Scan for the cell matching the given text and deliver its (X, Y) coordinate at center. 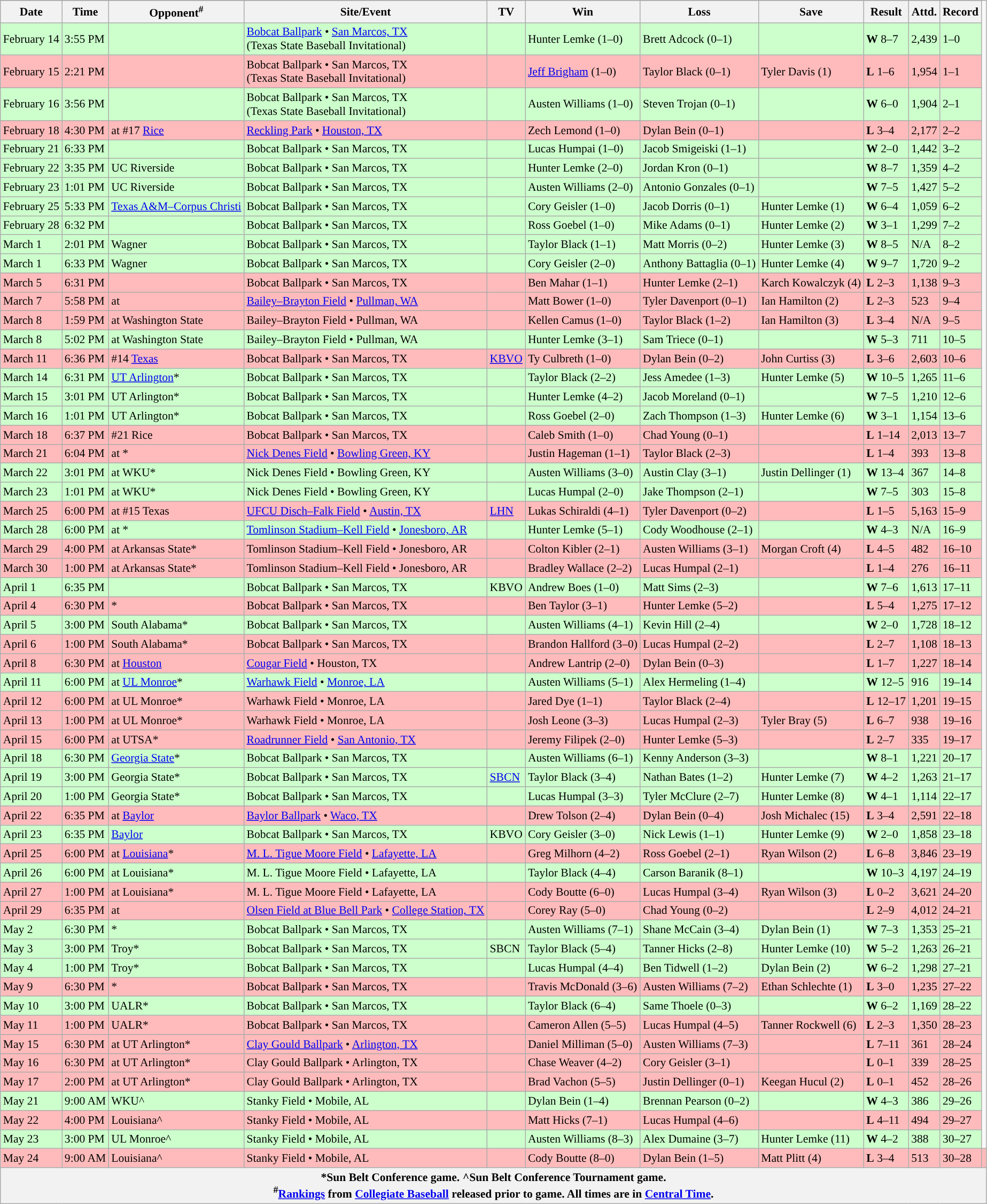
2:00 PM (86, 1082)
Austen Williams (2–0) (582, 188)
March 18 (31, 435)
Lucas Humpal (2–3) (699, 720)
24–20 (961, 892)
10–5 (961, 340)
Same Thoele (0–3) (699, 1006)
Date (31, 12)
1,613 (924, 587)
22–17 (961, 797)
17–11 (961, 587)
Matt Sims (2–3) (699, 587)
28–26 (961, 1082)
1–1 (961, 72)
at #17 Rice (176, 130)
Ross Goebel (1–0) (582, 226)
1,169 (924, 1006)
6:32 PM (86, 226)
May 15 (31, 1044)
Dylan Bein (0–1) (699, 130)
1,728 (924, 625)
Time (86, 12)
Matt Hicks (7–1) (582, 1120)
13–6 (961, 416)
at #15 Texas (176, 511)
Cory Geisler (3–1) (699, 1063)
17–12 (961, 606)
Nick Lewis (1–1) (699, 835)
Shane McCain (3–4) (699, 930)
L 6–7 (886, 720)
April 27 (31, 892)
5,163 (924, 511)
Kevin Hill (2–4) (699, 625)
April 25 (31, 854)
1,350 (924, 1025)
Andrew Boes (1–0) (582, 587)
3:35 PM (86, 168)
Hunter Lemke (5) (811, 378)
6:37 PM (86, 435)
John Curtiss (3) (811, 359)
February 18 (31, 130)
27–21 (961, 968)
Mike Adams (0–1) (699, 226)
Site/Event (366, 12)
1,235 (924, 987)
Lucas Humpal (2–1) (699, 568)
L 4–5 (886, 549)
Ross Goebel (2–1) (699, 854)
April 8 (31, 663)
Caleb Smith (1–0) (582, 435)
March 14 (31, 378)
May 2 (31, 930)
30–28 (961, 1159)
28–24 (961, 1044)
Matt Morris (0–2) (699, 245)
Ethan Schlechte (1) (811, 987)
28–23 (961, 1025)
Taylor Black (5–4) (582, 949)
L 4–11 (886, 1120)
Ty Culbreth (1–0) (582, 359)
1,059 (924, 206)
15–8 (961, 492)
Ryan Wilson (3) (811, 892)
Hunter Lemke (11) (811, 1139)
Cory Geisler (2–0) (582, 263)
Chad Young (0–1) (699, 435)
Brad Vachon (5–5) (582, 1082)
Cory Geisler (3–0) (582, 835)
1,210 (924, 397)
Hunter Lemke (1) (811, 206)
W 13–4 (886, 473)
May 21 (31, 1101)
L 6–8 (886, 854)
1,275 (924, 606)
Hunter Lemke (5–2) (699, 606)
March 15 (31, 397)
1,427 (924, 188)
L 12–17 (886, 702)
Zach Thompson (1–3) (699, 416)
1,858 (924, 835)
Greg Milhorn (4–2) (582, 854)
1,265 (924, 378)
Taylor Black (2–2) (582, 378)
May 16 (31, 1063)
March 30 (31, 568)
1,108 (924, 644)
Brett Adcock (0–1) (699, 38)
Taylor Black (4–4) (582, 873)
Ben Tidwell (1–2) (699, 968)
26–21 (961, 949)
10–6 (961, 359)
16–11 (961, 568)
Opponent# (176, 12)
Colton Kibler (2–1) (582, 549)
Reckling Park • Houston, TX (366, 130)
5:33 PM (86, 206)
March 11 (31, 359)
Austen Williams (6–1) (582, 758)
Dylan Bein (0–4) (699, 815)
1–0 (961, 38)
1,138 (924, 283)
May 11 (31, 1025)
May 23 (31, 1139)
Dylan Bein (0–3) (699, 663)
March 5 (31, 283)
18–13 (961, 644)
W 8–5 (886, 245)
Daniel Milliman (5–0) (582, 1044)
February 21 (31, 149)
April 26 (31, 873)
3,846 (924, 854)
Taylor Black (1–1) (582, 245)
Nathan Bates (1–2) (699, 778)
L 2–9 (886, 911)
W 8–1 (886, 758)
Cody Boutte (6–0) (582, 892)
Win (582, 12)
9–5 (961, 321)
452 (924, 1082)
Drew Tolson (2–4) (582, 815)
27–22 (961, 987)
513 (924, 1159)
March 28 (31, 530)
Zech Lemond (1–0) (582, 130)
19–14 (961, 682)
339 (924, 1063)
16–9 (961, 530)
8–2 (961, 245)
W 10–5 (886, 378)
3,621 (924, 892)
16–10 (961, 549)
711 (924, 340)
5–2 (961, 188)
Matt Plitt (4) (811, 1159)
at Baylor (176, 815)
4:30 PM (86, 130)
Brandon Hallford (3–0) (582, 644)
March 23 (31, 492)
February 23 (31, 188)
18–14 (961, 663)
335 (924, 740)
March 16 (31, 416)
April 29 (31, 911)
Cody Boutte (8–0) (582, 1159)
Austen Williams (3–1) (699, 549)
Hunter Lemke (5–3) (699, 740)
W 7–3 (886, 930)
25–21 (961, 930)
Chad Young (0–2) (699, 911)
Alex Dumaine (3–7) (699, 1139)
Hunter Lemke (4) (811, 263)
Corey Ray (5–0) (582, 911)
Taylor Black (3–4) (582, 778)
May 22 (31, 1120)
May 3 (31, 949)
3:56 PM (86, 105)
Ian Hamilton (3) (811, 321)
Ross Goebel (2–0) (582, 416)
Ryan Wilson (2) (811, 854)
February 14 (31, 38)
W 7–6 (886, 587)
1,904 (924, 105)
15–9 (961, 511)
May 4 (31, 968)
Kenny Anderson (3–3) (699, 758)
Loss (699, 12)
916 (924, 682)
L 5–4 (886, 606)
2–2 (961, 130)
Taylor Black (2–4) (699, 702)
2,591 (924, 815)
361 (924, 1044)
6:04 PM (86, 454)
Lukas Schiraldi (4–1) (582, 511)
Lucas Humpal (2–2) (699, 644)
Hunter Lemke (5–1) (582, 530)
Antonio Gonzales (0–1) (699, 188)
Record (961, 12)
Hunter Lemke (4–2) (582, 397)
2:21 PM (86, 72)
393 (924, 454)
Lucas Humpal (3–4) (699, 892)
13–7 (961, 435)
Josh Michalec (15) (811, 815)
Result (886, 12)
February 16 (31, 105)
6–2 (961, 206)
2,603 (924, 359)
Tanner Hicks (2–8) (699, 949)
938 (924, 720)
9–4 (961, 301)
Cody Woodhouse (2–1) (699, 530)
Keegan Hucul (2) (811, 1082)
23–18 (961, 835)
L 1–14 (886, 435)
Carson Baranik (8–1) (699, 873)
Hunter Lemke (6) (811, 416)
Hunter Lemke (7) (811, 778)
1,201 (924, 702)
Cory Geisler (1–0) (582, 206)
367 (924, 473)
2,013 (924, 435)
Justin Dellinger (0–1) (699, 1082)
W 5–3 (886, 340)
29–27 (961, 1120)
Josh Leone (3–3) (582, 720)
Hunter Lemke (2–0) (582, 168)
March 22 (31, 473)
UL Monroe^ (176, 1139)
L 0–2 (886, 892)
Hunter Lemke (9) (811, 835)
1:59 PM (86, 321)
Kellen Camus (1–0) (582, 321)
L 7–11 (886, 1044)
494 (924, 1120)
Ben Mahar (1–1) (582, 283)
Save (811, 12)
Jeff Brigham (1–0) (582, 72)
April 4 (31, 606)
at Houston (176, 663)
523 (924, 301)
Hunter Lemke (2) (811, 226)
Lucas Humpal (4–6) (699, 1120)
18–12 (961, 625)
May 24 (31, 1159)
Jared Dye (1–1) (582, 702)
March 25 (31, 511)
Baylor (176, 835)
Hunter Lemke (3–1) (582, 340)
#14 Texas (176, 359)
1,720 (924, 263)
Austen Williams (4–1) (582, 625)
1,954 (924, 72)
April 13 (31, 720)
March 29 (31, 549)
Taylor Black (2–3) (699, 454)
February 28 (31, 226)
Roadrunner Field • San Antonio, TX (366, 740)
W 12–5 (886, 682)
Morgan Croft (4) (811, 549)
March 7 (31, 301)
L 3–6 (886, 359)
Lucas Humpal (4–4) (582, 968)
Brennan Pearson (0–2) (699, 1101)
W 6–0 (886, 105)
1,353 (924, 930)
388 (924, 1139)
19–17 (961, 740)
303 (924, 492)
Taylor Black (6–4) (582, 1006)
Lucas Humpal (3–3) (582, 797)
Texas A&M–Corpus Christi (176, 206)
Jacob Smigeiski (1–1) (699, 149)
Hunter Lemke (2–1) (699, 283)
April 22 (31, 815)
28–22 (961, 1006)
23–19 (961, 854)
March 21 (31, 454)
1,359 (924, 168)
Hunter Lemke (8) (811, 797)
Travis McDonald (3–6) (582, 987)
24–21 (961, 911)
Sam Triece (0–1) (699, 340)
4,012 (924, 911)
#21 Rice (176, 435)
Austen Williams (7–1) (582, 930)
Jake Thompson (2–1) (699, 492)
Austen Williams (5–1) (582, 682)
Austen Williams (8–3) (582, 1139)
9–3 (961, 283)
Cougar Field • Houston, TX (366, 663)
Tyler Davis (1) (811, 72)
W 6–4 (886, 206)
Lucas Humpai (1–0) (582, 149)
1,221 (924, 758)
Taylor Black (1–2) (699, 321)
1,114 (924, 797)
L 3–0 (886, 987)
Dylan Bein (1) (811, 930)
Cameron Allen (5–5) (582, 1025)
Austen Williams (3–0) (582, 473)
April 20 (31, 797)
May 17 (31, 1082)
April 23 (31, 835)
Lucas Humpal (2–0) (582, 492)
Dylan Bein (0–2) (699, 359)
1,154 (924, 416)
30–27 (961, 1139)
Hunter Lemke (3) (811, 245)
22–18 (961, 815)
May 9 (31, 987)
February 22 (31, 168)
29–26 (961, 1101)
Lucas Humpal (4–5) (699, 1025)
2–1 (961, 105)
11–6 (961, 378)
Taylor Black (0–1) (699, 72)
2,439 (924, 38)
Jess Amedee (1–3) (699, 378)
April 11 (31, 682)
Justin Dellinger (1) (811, 473)
Jacob Dorris (0–1) (699, 206)
Tyler Davenport (0–2) (699, 511)
Dylan Bein (1–5) (699, 1159)
Karch Kowalczyk (4) (811, 283)
Tyler Davenport (0–1) (699, 301)
5:02 PM (86, 340)
Attd. (924, 12)
at UTSA* (176, 740)
Austin Clay (3–1) (699, 473)
LHN (507, 511)
Anthony Battaglia (0–1) (699, 263)
W 5–2 (886, 949)
Tanner Rockwell (6) (811, 1025)
April 15 (31, 740)
Andrew Lantrip (2–0) (582, 663)
Dylan Bein (2) (811, 968)
April 5 (31, 625)
3:55 PM (86, 38)
2:01 PM (86, 245)
Ben Taylor (3–1) (582, 606)
Dylan Bein (1–4) (582, 1101)
April 19 (31, 778)
Ian Hamilton (2) (811, 301)
12–6 (961, 397)
Steven Trojan (0–1) (699, 105)
L 1–5 (886, 511)
4,197 (924, 873)
1,298 (924, 968)
1,299 (924, 226)
1,227 (924, 663)
April 12 (31, 702)
April 6 (31, 644)
UFCU Disch–Falk Field • Austin, TX (366, 511)
2,177 (924, 130)
5:58 PM (86, 301)
Austen Williams (7–2) (699, 987)
Olsen Field at Blue Bell Park • College Station, TX (366, 911)
3–2 (961, 149)
276 (924, 568)
Chase Weaver (4–2) (582, 1063)
February 25 (31, 206)
4–2 (961, 168)
Austen Williams (7–3) (699, 1044)
Hunter Lemke (10) (811, 949)
Bradley Wallace (2–2) (582, 568)
Hunter Lemke (1–0) (582, 38)
W 4–1 (886, 797)
Justin Hageman (1–1) (582, 454)
May 10 (31, 1006)
Matt Bower (1–0) (582, 301)
21–17 (961, 778)
Baylor Ballpark • Waco, TX (366, 815)
TV (507, 12)
24–19 (961, 873)
Tyler Bray (5) (811, 720)
9–2 (961, 263)
WKU^ (176, 1101)
28–25 (961, 1063)
19–16 (961, 720)
Jordan Kron (0–1) (699, 168)
April 1 (31, 587)
April 18 (31, 758)
Austen Williams (1–0) (582, 105)
386 (924, 1101)
Jacob Moreland (0–1) (699, 397)
L 1–7 (886, 663)
20–17 (961, 758)
13–8 (961, 454)
Jeremy Filipek (2–0) (582, 740)
1,442 (924, 149)
L 1–6 (886, 72)
6:36 PM (86, 359)
14–8 (961, 473)
W 10–3 (886, 873)
W 9–7 (886, 263)
7–2 (961, 226)
482 (924, 549)
February 15 (31, 72)
Alex Hermeling (1–4) (699, 682)
Tyler McClure (2–7) (699, 797)
19–15 (961, 702)
